For the text-containing cell, return its midpoint in [X, Y] coordinate format. 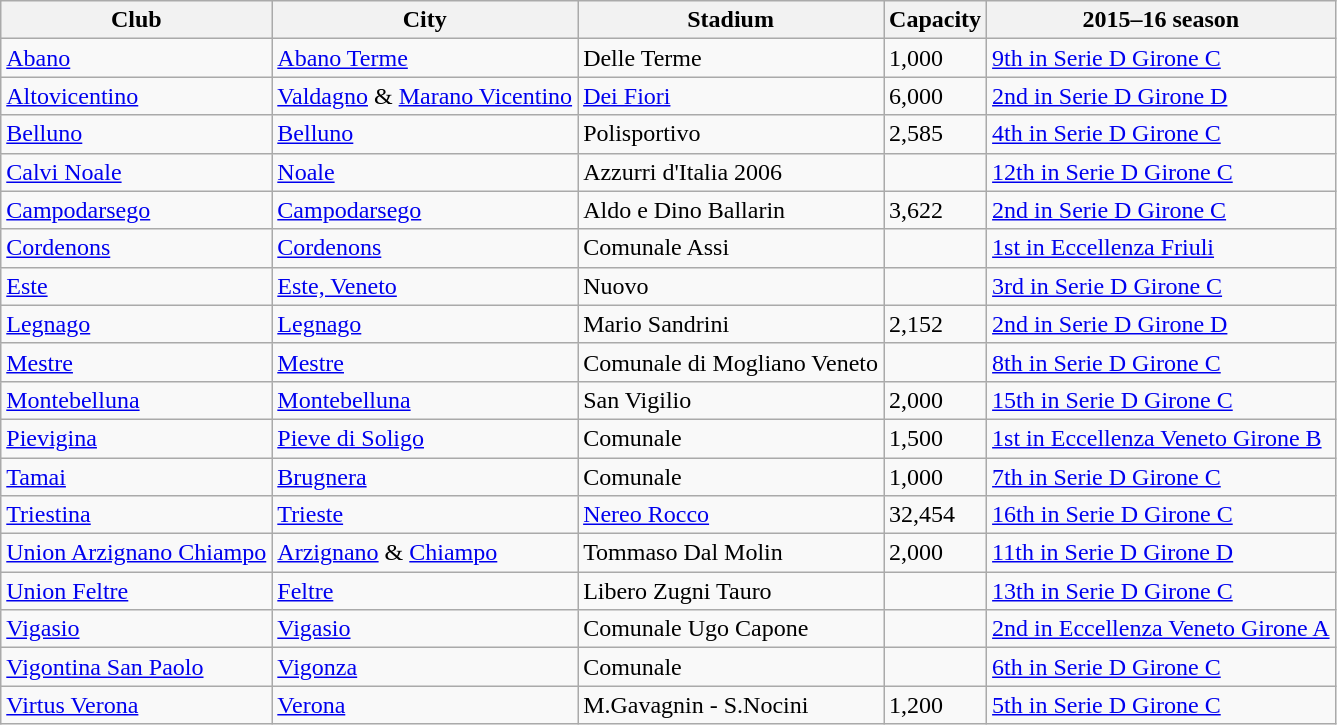
2,585 [936, 134]
7th in Serie D Girone C [1162, 477]
2,152 [936, 324]
11th in Serie D Girone D [1162, 553]
Mario Sandrini [731, 324]
Brugnera [425, 477]
2nd in Eccellenza Veneto Girone A [1162, 629]
Tommaso Dal Molin [731, 553]
Pievigina [136, 438]
M.Gavagnin - S.Nocini [731, 705]
1,200 [936, 705]
Polisportivo [731, 134]
8th in Serie D Girone C [1162, 362]
2015–16 season [1162, 20]
Comunale Assi [731, 248]
Altovicentino [136, 96]
Pieve di Soligo [425, 438]
Union Arzignano Chiampo [136, 553]
Delle Terme [731, 58]
Tamai [136, 477]
2nd in Serie D Girone C [1162, 210]
1st in Eccellenza Friuli [1162, 248]
Abano [136, 58]
4th in Serie D Girone C [1162, 134]
6,000 [936, 96]
Comunale Ugo Capone [731, 629]
Vigonza [425, 667]
1st in Eccellenza Veneto Girone B [1162, 438]
Aldo e Dino Ballarin [731, 210]
Este [136, 286]
Union Feltre [136, 591]
Arzignano & Chiampo [425, 553]
Capacity [936, 20]
Triestina [136, 515]
Comunale di Mogliano Veneto [731, 362]
Verona [425, 705]
Abano Terme [425, 58]
Club [136, 20]
Trieste [425, 515]
9th in Serie D Girone C [1162, 58]
6th in Serie D Girone C [1162, 667]
15th in Serie D Girone C [1162, 400]
Nuovo [731, 286]
Dei Fiori [731, 96]
Este, Veneto [425, 286]
3,622 [936, 210]
3rd in Serie D Girone C [1162, 286]
Virtus Verona [136, 705]
Nereo Rocco [731, 515]
Feltre [425, 591]
City [425, 20]
San Vigilio [731, 400]
Valdagno & Marano Vicentino [425, 96]
Libero Zugni Tauro [731, 591]
Azzurri d'Italia 2006 [731, 172]
Vigontina San Paolo [136, 667]
12th in Serie D Girone C [1162, 172]
1,500 [936, 438]
32,454 [936, 515]
5th in Serie D Girone C [1162, 705]
16th in Serie D Girone C [1162, 515]
13th in Serie D Girone C [1162, 591]
Stadium [731, 20]
Calvi Noale [136, 172]
Noale [425, 172]
